Determine the (X, Y) coordinate at the center of the cell enclosing the given text.  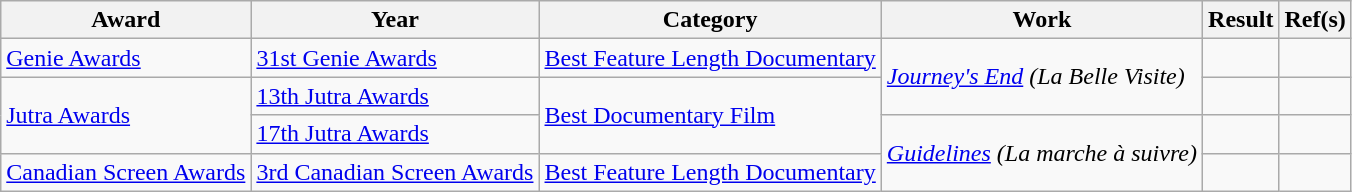
Ref(s) (1315, 20)
Genie Awards (126, 58)
13th Jutra Awards (395, 96)
Work (1042, 20)
17th Jutra Awards (395, 134)
Best Documentary Film (710, 115)
Category (710, 20)
Journey's End (La Belle Visite) (1042, 77)
3rd Canadian Screen Awards (395, 172)
31st Genie Awards (395, 58)
Canadian Screen Awards (126, 172)
Jutra Awards (126, 115)
Year (395, 20)
Guidelines (La marche à suivre) (1042, 153)
Result (1241, 20)
Award (126, 20)
